Detect which cell encompasses the target text, then output its (X, Y) center coordinate. 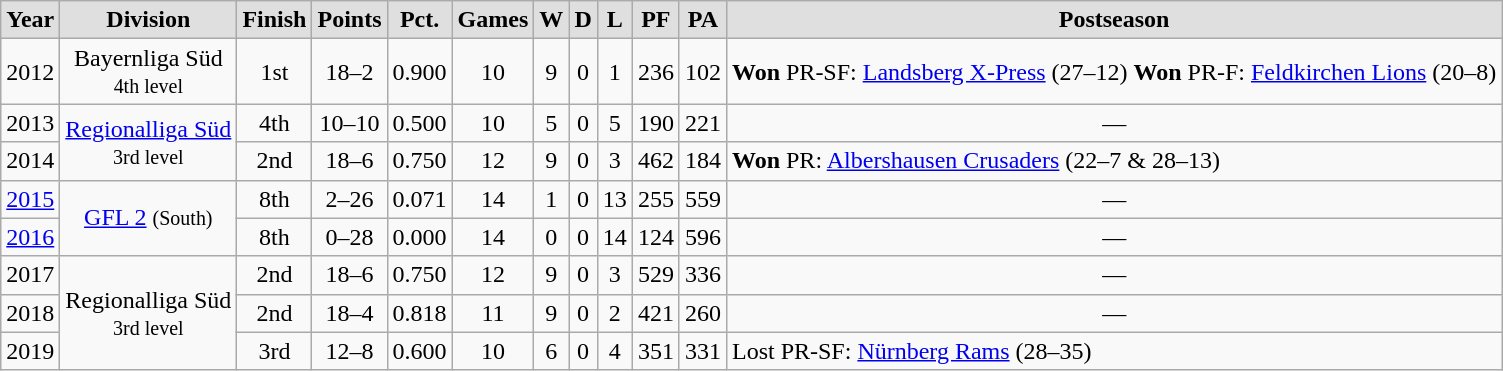
1st (274, 72)
18–4 (350, 313)
2014 (30, 161)
351 (656, 351)
18–2 (350, 72)
236 (656, 72)
2019 (30, 351)
462 (656, 161)
2012 (30, 72)
596 (702, 237)
Won PR-SF: Landsberg X-Press (27–12) Won PR-F: Feldkirchen Lions (20–8) (1114, 72)
Games (493, 20)
Finish (274, 20)
255 (656, 199)
331 (702, 351)
13 (614, 199)
0.071 (420, 199)
PF (656, 20)
0–28 (350, 237)
336 (702, 275)
12–8 (350, 351)
0.600 (420, 351)
Bayernliga Süd4th level (148, 72)
Postseason (1114, 20)
0.500 (420, 123)
10–10 (350, 123)
L (614, 20)
421 (656, 313)
PA (702, 20)
184 (702, 161)
2018 (30, 313)
11 (493, 313)
529 (656, 275)
Division (148, 20)
W (552, 20)
Lost PR-SF: Nürnberg Rams (28–35) (1114, 351)
GFL 2 (South) (148, 218)
2017 (30, 275)
0.818 (420, 313)
0.900 (420, 72)
190 (656, 123)
6 (552, 351)
4th (274, 123)
4 (614, 351)
559 (702, 199)
0.000 (420, 237)
Won PR: Albershausen Crusaders (22–7 & 28–13) (1114, 161)
2013 (30, 123)
124 (656, 237)
2 (614, 313)
2–26 (350, 199)
2015 (30, 199)
3rd (274, 351)
D (583, 20)
102 (702, 72)
260 (702, 313)
Year (30, 20)
2016 (30, 237)
Points (350, 20)
221 (702, 123)
Pct. (420, 20)
